From the cell containing the given text, extract its center point as [X, Y] coordinate. 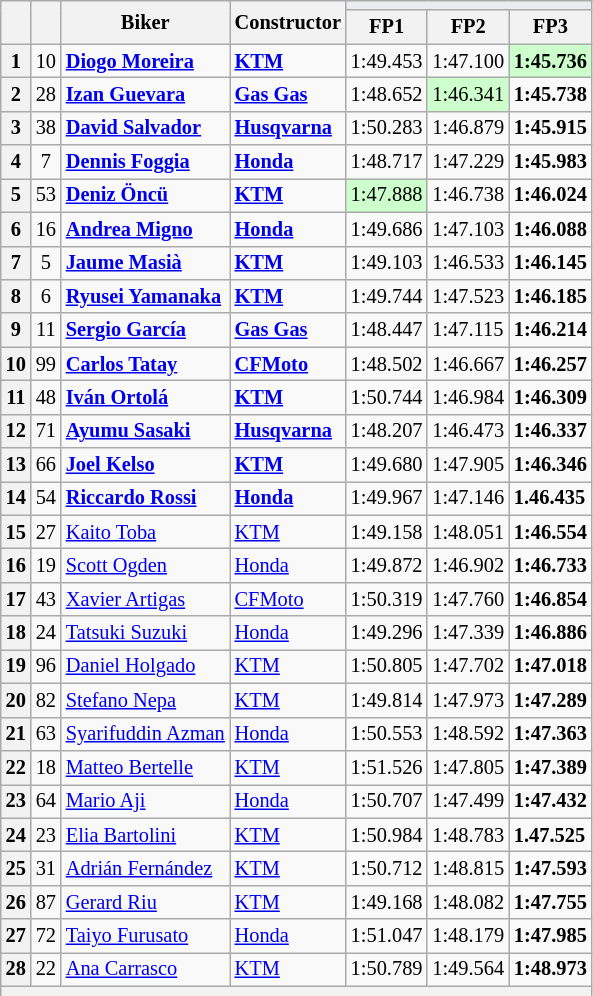
14 [16, 498]
63 [46, 734]
1:47.389 [550, 767]
1:47.760 [468, 599]
Ayumu Sasaki [146, 431]
1:48.082 [468, 902]
48 [46, 397]
1:49.168 [387, 902]
Riccardo Rossi [146, 498]
1:50.283 [387, 128]
20 [16, 700]
Adrián Fernández [146, 868]
1:47.888 [387, 195]
Gerard Riu [146, 902]
82 [46, 700]
Ana Carrasco [146, 969]
1:46.879 [468, 128]
1:49.453 [387, 61]
1:46.185 [550, 296]
1:50.789 [387, 969]
1:47.523 [468, 296]
1:48.973 [550, 969]
1:48.051 [468, 532]
Taiyo Furusato [146, 936]
Biker [146, 22]
1:51.526 [387, 767]
1:48.502 [387, 364]
64 [46, 801]
66 [46, 465]
Syarifuddin Azman [146, 734]
1:49.686 [387, 229]
1:47.593 [550, 868]
1:46.346 [550, 465]
1:47.289 [550, 700]
1:47.100 [468, 61]
1:47.499 [468, 801]
1:47.755 [550, 902]
13 [16, 465]
1:46.533 [468, 263]
1 [16, 61]
FP3 [550, 27]
1:45.983 [550, 162]
1:46.145 [550, 263]
Izan Guevara [146, 94]
David Salvador [146, 128]
72 [46, 936]
17 [16, 599]
1:46.738 [468, 195]
1:46.341 [468, 94]
Kaito Toba [146, 532]
43 [46, 599]
Constructor [288, 22]
4 [16, 162]
1:49.680 [387, 465]
1:49.872 [387, 565]
12 [16, 431]
Scott Ogden [146, 565]
1:46.667 [468, 364]
1:50.712 [387, 868]
1:47.702 [468, 666]
38 [46, 128]
Andrea Migno [146, 229]
1:47.018 [550, 666]
1:48.207 [387, 431]
1:50.805 [387, 666]
1:47.973 [468, 700]
1:48.783 [468, 835]
1:48.717 [387, 162]
1:49.296 [387, 633]
1:46.024 [550, 195]
Deniz Öncü [146, 195]
1:46.088 [550, 229]
1:48.652 [387, 94]
1.46.435 [550, 498]
53 [46, 195]
Carlos Tatay [146, 364]
2 [16, 94]
1:45.915 [550, 128]
1:48.447 [387, 330]
1:46.854 [550, 599]
21 [16, 734]
Matteo Bertelle [146, 767]
96 [46, 666]
Diogo Moreira [146, 61]
1:47.363 [550, 734]
1:46.257 [550, 364]
Mario Aji [146, 801]
1:49.564 [468, 969]
1:47.805 [468, 767]
1:49.967 [387, 498]
1:46.337 [550, 431]
1:46.902 [468, 565]
1:48.815 [468, 868]
15 [16, 532]
1:51.047 [387, 936]
Daniel Holgado [146, 666]
1:49.103 [387, 263]
Iván Ortolá [146, 397]
1.47.525 [550, 835]
99 [46, 364]
9 [16, 330]
1:50.984 [387, 835]
87 [46, 902]
1:45.738 [550, 94]
1:49.158 [387, 532]
1:45.736 [550, 61]
25 [16, 868]
1:47.103 [468, 229]
Ryusei Yamanaka [146, 296]
1:47.339 [468, 633]
FP1 [387, 27]
1:47.432 [550, 801]
71 [46, 431]
1:49.814 [387, 700]
1:46.984 [468, 397]
1:49.744 [387, 296]
1:46.473 [468, 431]
54 [46, 498]
Sergio García [146, 330]
1:50.319 [387, 599]
Xavier Artigas [146, 599]
Joel Kelso [146, 465]
1:48.179 [468, 936]
1:50.707 [387, 801]
1:47.115 [468, 330]
Jaume Masià [146, 263]
1:47.905 [468, 465]
8 [16, 296]
1:47.146 [468, 498]
1:46.733 [550, 565]
1:48.592 [468, 734]
1:50.553 [387, 734]
1:50.744 [387, 397]
Elia Bartolini [146, 835]
1:47.229 [468, 162]
31 [46, 868]
Stefano Nepa [146, 700]
1:47.985 [550, 936]
1:46.554 [550, 532]
1:46.214 [550, 330]
26 [16, 902]
1:46.886 [550, 633]
FP2 [468, 27]
Tatsuki Suzuki [146, 633]
1:46.309 [550, 397]
Dennis Foggia [146, 162]
3 [16, 128]
